For the text-containing cell, return its midpoint in [x, y] coordinate format. 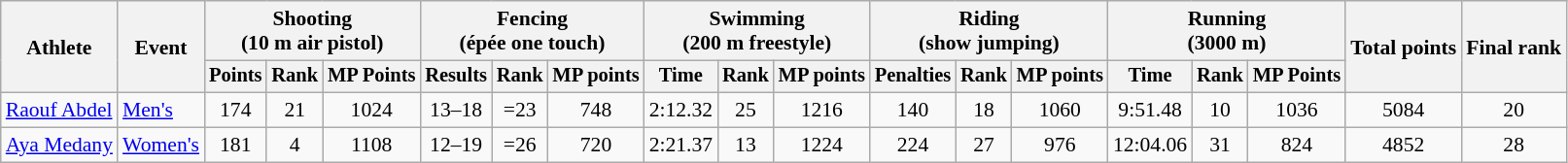
1108 [371, 146]
976 [1060, 146]
12:04.06 [1150, 146]
2:21.37 [680, 146]
4852 [1404, 146]
28 [1514, 146]
720 [595, 146]
181 [235, 146]
174 [235, 111]
25 [746, 111]
224 [913, 146]
Event [161, 47]
Swimming(200 m freestyle) [757, 31]
9:51.48 [1150, 111]
1224 [822, 146]
20 [1514, 111]
Shooting(10 m air pistol) [312, 31]
31 [1220, 146]
21 [295, 111]
12–19 [456, 146]
1036 [1297, 111]
Results [456, 77]
140 [913, 111]
10 [1220, 111]
1060 [1060, 111]
1216 [822, 111]
Penalties [913, 77]
Running(3000 m) [1227, 31]
Women's [161, 146]
Total points [1404, 47]
Raouf Abdel [59, 111]
Points [235, 77]
Athlete [59, 47]
=23 [520, 111]
824 [1297, 146]
13–18 [456, 111]
Aya Medany [59, 146]
2:12.32 [680, 111]
5084 [1404, 111]
Riding(show jumping) [990, 31]
18 [984, 111]
748 [595, 111]
27 [984, 146]
Final rank [1514, 47]
13 [746, 146]
Fencing(épée one touch) [532, 31]
1024 [371, 111]
4 [295, 146]
Men's [161, 111]
=26 [520, 146]
